Detect which cell encompasses the target text, then output its [X, Y] center coordinate. 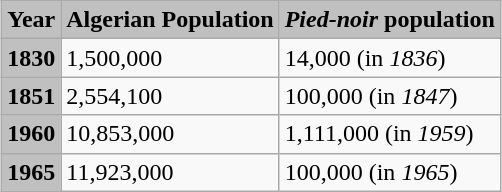
2,554,100 [170, 96]
10,853,000 [170, 134]
1960 [32, 134]
1965 [32, 172]
1,111,000 (in 1959) [390, 134]
1830 [32, 58]
1,500,000 [170, 58]
100,000 (in 1847) [390, 96]
1851 [32, 96]
Algerian Population [170, 20]
Pied-noir population [390, 20]
Year [32, 20]
100,000 (in 1965) [390, 172]
14,000 (in 1836) [390, 58]
11,923,000 [170, 172]
